Identify which cell holds the provided text, then report its (X, Y) central coordinate. 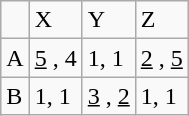
2 , 5 (162, 58)
X (56, 20)
5 , 4 (56, 58)
3 , 2 (108, 96)
Z (162, 20)
B (15, 96)
Y (108, 20)
A (15, 58)
